Find where the given text appears and provide that cell's center as (X, Y) coordinate. 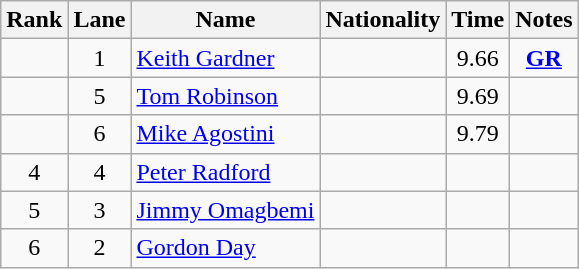
Mike Agostini (226, 134)
Jimmy Omagbemi (226, 210)
Time (478, 20)
9.69 (478, 96)
Name (226, 20)
3 (100, 210)
Lane (100, 20)
9.66 (478, 58)
1 (100, 58)
9.79 (478, 134)
Gordon Day (226, 248)
Rank (34, 20)
Nationality (383, 20)
Notes (544, 20)
Peter Radford (226, 172)
Keith Gardner (226, 58)
2 (100, 248)
GR (544, 58)
Tom Robinson (226, 96)
